Extract the (x, y) coordinate from the center of the cell holding the provided text.  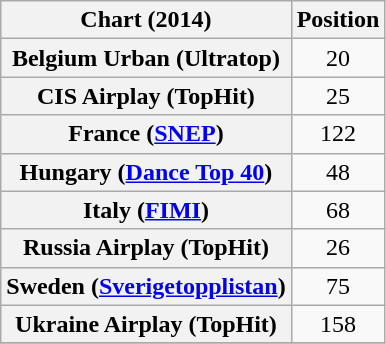
Ukraine Airplay (TopHit) (146, 324)
Sweden (Sverigetopplistan) (146, 286)
122 (338, 134)
Italy (FIMI) (146, 210)
158 (338, 324)
20 (338, 58)
26 (338, 248)
Russia Airplay (TopHit) (146, 248)
Hungary (Dance Top 40) (146, 172)
Chart (2014) (146, 20)
France (SNEP) (146, 134)
Belgium Urban (Ultratop) (146, 58)
25 (338, 96)
48 (338, 172)
Position (338, 20)
CIS Airplay (TopHit) (146, 96)
68 (338, 210)
75 (338, 286)
